Return [X, Y] of the center of cell containing provided text 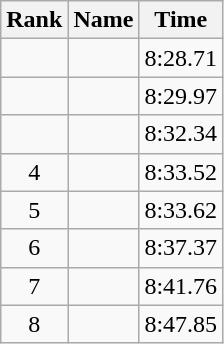
7 [34, 286]
8:33.52 [181, 172]
6 [34, 248]
Name [104, 20]
8:28.71 [181, 58]
Rank [34, 20]
8:47.85 [181, 324]
8:37.37 [181, 248]
8:33.62 [181, 210]
4 [34, 172]
8 [34, 324]
8:32.34 [181, 134]
8:41.76 [181, 286]
5 [34, 210]
Time [181, 20]
8:29.97 [181, 96]
